From the cell containing the given text, extract its center point as (X, Y) coordinate. 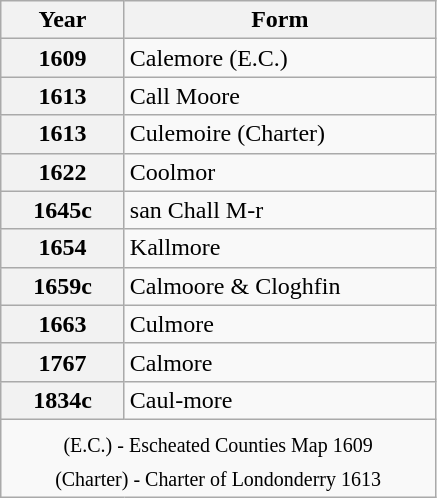
1622 (63, 172)
Calemore (E.C.) (280, 58)
san Chall M-r (280, 210)
1659c (63, 286)
1663 (63, 324)
Calmore (280, 362)
Form (280, 20)
1609 (63, 58)
Calmoore & Cloghfin (280, 286)
Culmore (280, 324)
1767 (63, 362)
(E.C.) - Escheated Counties Map 1609(Charter) - Charter of Londonderry 1613 (218, 458)
Caul-more (280, 400)
Culemoire (Charter) (280, 134)
Year (63, 20)
1645c (63, 210)
Coolmor (280, 172)
Call Moore (280, 96)
1834c (63, 400)
1654 (63, 248)
Kallmore (280, 248)
